Return [X, Y] of the center of cell containing provided text 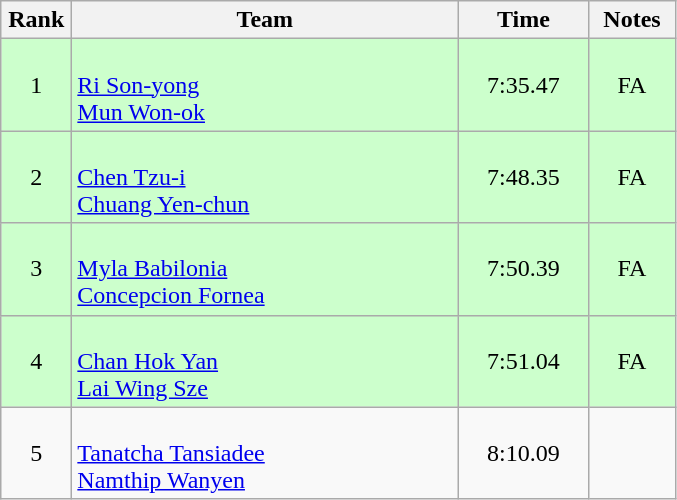
Rank [36, 20]
7:50.39 [524, 269]
8:10.09 [524, 453]
Chan Hok YanLai Wing Sze [265, 361]
4 [36, 361]
3 [36, 269]
Notes [632, 20]
Ri Son-yongMun Won-ok [265, 85]
7:35.47 [524, 85]
Chen Tzu-iChuang Yen-chun [265, 177]
1 [36, 85]
Team [265, 20]
Tanatcha TansiadeeNamthip Wanyen [265, 453]
2 [36, 177]
Time [524, 20]
Myla BabiloniaConcepcion Fornea [265, 269]
7:48.35 [524, 177]
5 [36, 453]
7:51.04 [524, 361]
